Return the [X, Y] coordinate for the center point of the cell that contains the specified text.  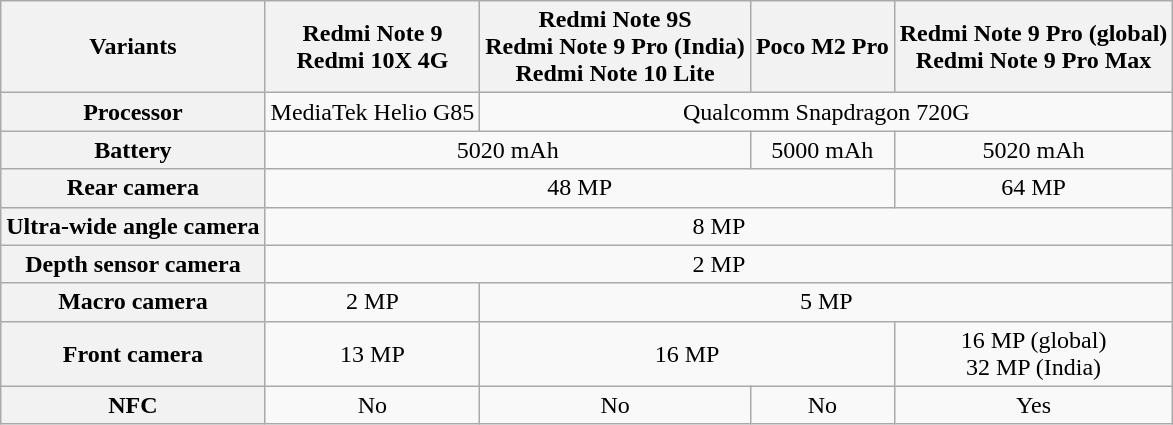
NFC [133, 405]
Redmi Note 9 Pro (global)Redmi Note 9 Pro Max [1034, 47]
Macro camera [133, 302]
Battery [133, 150]
Poco M2 Pro [822, 47]
Redmi Note 9SRedmi Note 9 Pro (India) Redmi Note 10 Lite [616, 47]
Depth sensor camera [133, 264]
8 MP [719, 226]
Rear camera [133, 188]
16 MP [688, 354]
48 MP [580, 188]
Ultra-wide angle camera [133, 226]
Front camera [133, 354]
Redmi Note 9Redmi 10X 4G [372, 47]
13 MP [372, 354]
Processor [133, 112]
Yes [1034, 405]
64 MP [1034, 188]
MediaTek Helio G85 [372, 112]
5000 mAh [822, 150]
16 MP (global)32 MP (India) [1034, 354]
Variants [133, 47]
Qualcomm Snapdragon 720G [826, 112]
5 MP [826, 302]
